Scan for the cell matching the given text and deliver its (x, y) coordinate at center. 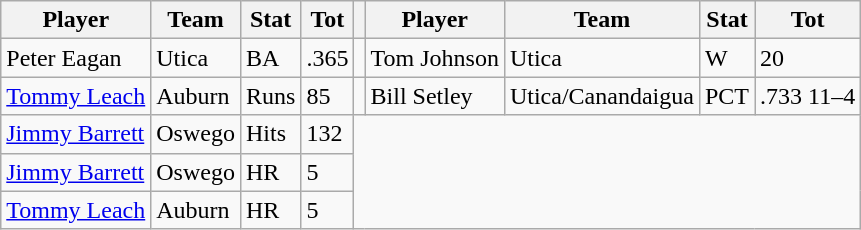
20 (807, 58)
132 (328, 134)
BA (270, 58)
Utica/Canandaigua (602, 96)
.365 (328, 58)
Peter Eagan (76, 58)
PCT (726, 96)
Runs (270, 96)
85 (328, 96)
W (726, 58)
Bill Setley (434, 96)
Tom Johnson (434, 58)
Hits (270, 134)
.733 11–4 (807, 96)
